Pinpoint the cell where the given text exists, returning its [x, y] midpoint coordinate. 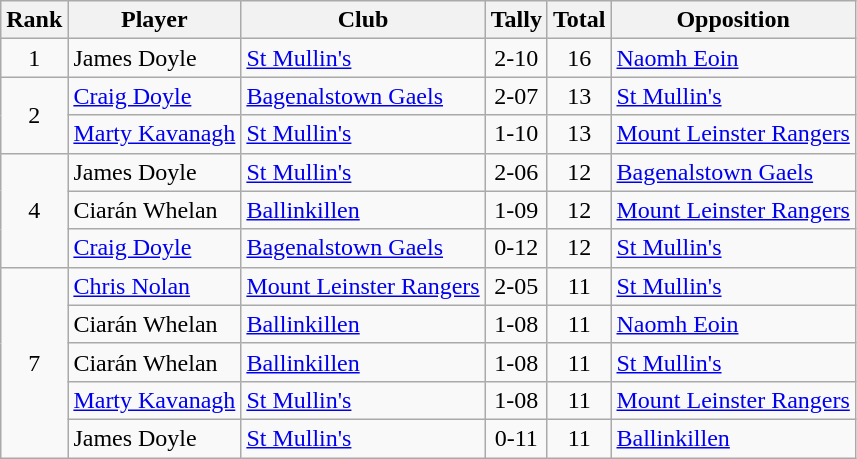
7 [34, 362]
Rank [34, 20]
Total [579, 20]
2-06 [516, 172]
2-10 [516, 58]
2-07 [516, 96]
1-09 [516, 210]
2-05 [516, 286]
Tally [516, 20]
0-11 [516, 438]
1 [34, 58]
1-10 [516, 134]
Opposition [733, 20]
16 [579, 58]
2 [34, 115]
4 [34, 210]
Player [154, 20]
Club [363, 20]
0-12 [516, 248]
Chris Nolan [154, 286]
